Pinpoint the cell where the given text exists, returning its [X, Y] midpoint coordinate. 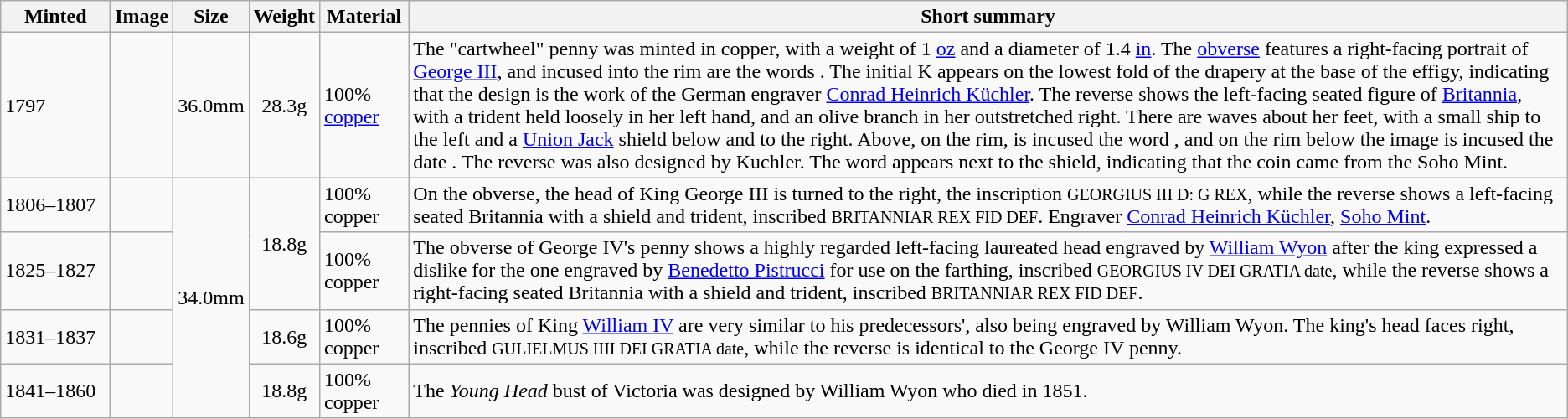
Short summary [988, 17]
Minted [55, 17]
The Young Head bust of Victoria was designed by William Wyon who died in 1851. [988, 391]
1825–1827 [55, 271]
Material [364, 17]
Size [211, 17]
1831–1837 [55, 337]
28.3g [284, 106]
1841–1860 [55, 391]
Image [142, 17]
1797 [55, 106]
36.0mm [211, 106]
1806–1807 [55, 204]
18.6g [284, 337]
Weight [284, 17]
34.0mm [211, 298]
